Find where the given text appears and provide that cell's center as (X, Y) coordinate. 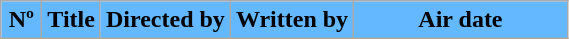
Title (72, 20)
Nº (22, 20)
Air date (461, 20)
Directed by (165, 20)
Written by (292, 20)
